Pinpoint the cell where the given text exists, returning its (x, y) midpoint coordinate. 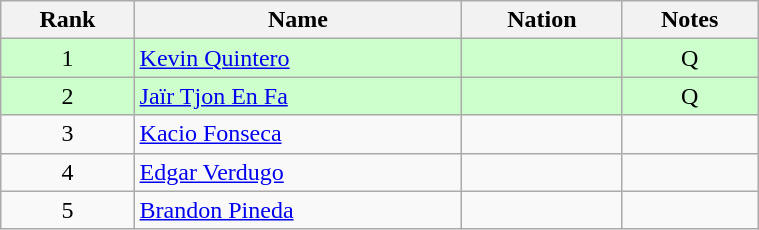
Brandon Pineda (298, 210)
4 (68, 172)
Kacio Fonseca (298, 134)
Rank (68, 20)
Notes (690, 20)
Edgar Verdugo (298, 172)
Kevin Quintero (298, 58)
1 (68, 58)
Name (298, 20)
5 (68, 210)
Jaïr Tjon En Fa (298, 96)
2 (68, 96)
3 (68, 134)
Nation (542, 20)
